Extract the (X, Y) coordinate from the center of the cell holding the provided text.  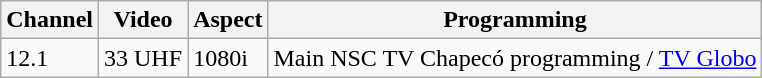
Programming (515, 20)
33 UHF (144, 58)
Video (144, 20)
12.1 (50, 58)
Main NSC TV Chapecó programming / TV Globo (515, 58)
1080i (228, 58)
Aspect (228, 20)
Channel (50, 20)
